Pinpoint the cell where the given text exists, returning its (X, Y) midpoint coordinate. 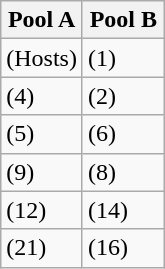
(1) (123, 58)
(14) (123, 210)
(9) (42, 172)
Pool A (42, 20)
(4) (42, 96)
(6) (123, 134)
(2) (123, 96)
(21) (42, 248)
(Hosts) (42, 58)
Pool B (123, 20)
(12) (42, 210)
(16) (123, 248)
(8) (123, 172)
(5) (42, 134)
